Scan for the cell matching the given text and deliver its (X, Y) coordinate at center. 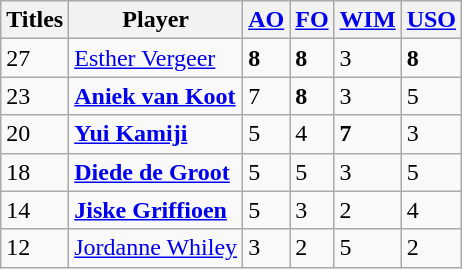
12 (35, 248)
14 (35, 210)
Titles (35, 20)
Diede de Groot (156, 172)
WIM (368, 20)
Aniek van Koot (156, 96)
FO (312, 20)
27 (35, 58)
AO (266, 20)
Player (156, 20)
23 (35, 96)
Jordanne Whiley (156, 248)
18 (35, 172)
Yui Kamiji (156, 134)
USO (431, 20)
Jiske Griffioen (156, 210)
20 (35, 134)
Esther Vergeer (156, 58)
